Provide the (X, Y) coordinate of the cell's center where the given text is located.  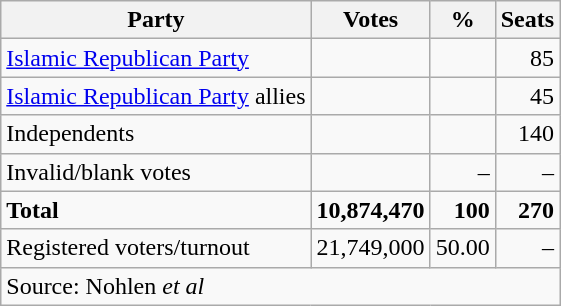
270 (527, 210)
100 (462, 210)
Registered voters/turnout (156, 248)
21,749,000 (370, 248)
Source: Nohlen et al (280, 286)
85 (527, 58)
Independents (156, 134)
Party (156, 20)
Seats (527, 20)
45 (527, 96)
% (462, 20)
10,874,470 (370, 210)
Votes (370, 20)
Invalid/blank votes (156, 172)
Islamic Republican Party (156, 58)
50.00 (462, 248)
Islamic Republican Party allies (156, 96)
140 (527, 134)
Total (156, 210)
